Extract the (X, Y) coordinate from the center of the cell holding the provided text.  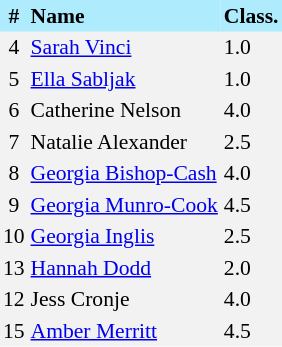
Catherine Nelson (124, 110)
12 (14, 300)
Ella Sabljak (124, 79)
10 (14, 236)
15 (14, 331)
Hannah Dodd (124, 268)
9 (14, 205)
4 (14, 48)
5 (14, 79)
Name (124, 16)
6 (14, 110)
# (14, 16)
2.0 (252, 268)
7 (14, 142)
Amber Merritt (124, 331)
Class. (252, 16)
Georgia Inglis (124, 236)
8 (14, 174)
Georgia Munro-Cook (124, 205)
13 (14, 268)
Natalie Alexander (124, 142)
Georgia Bishop-Cash (124, 174)
Sarah Vinci (124, 48)
Jess Cronje (124, 300)
